For the text-containing cell, return its midpoint in (X, Y) coordinate format. 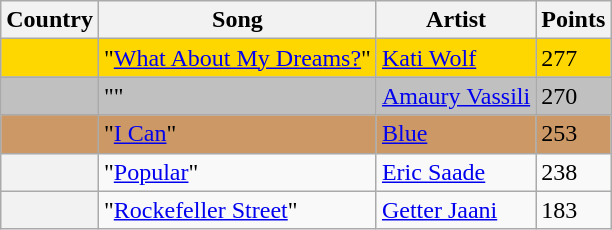
"Popular" (237, 172)
Blue (456, 134)
Eric Saade (456, 172)
"" (237, 96)
183 (574, 210)
277 (574, 58)
253 (574, 134)
Amaury Vassili (456, 96)
238 (574, 172)
Artist (456, 20)
"What About My Dreams?" (237, 58)
Getter Jaani (456, 210)
Kati Wolf (456, 58)
Points (574, 20)
270 (574, 96)
Country (50, 20)
Song (237, 20)
"Rockefeller Street" (237, 210)
"I Can" (237, 134)
